From the cell containing the given text, extract its center point as (X, Y) coordinate. 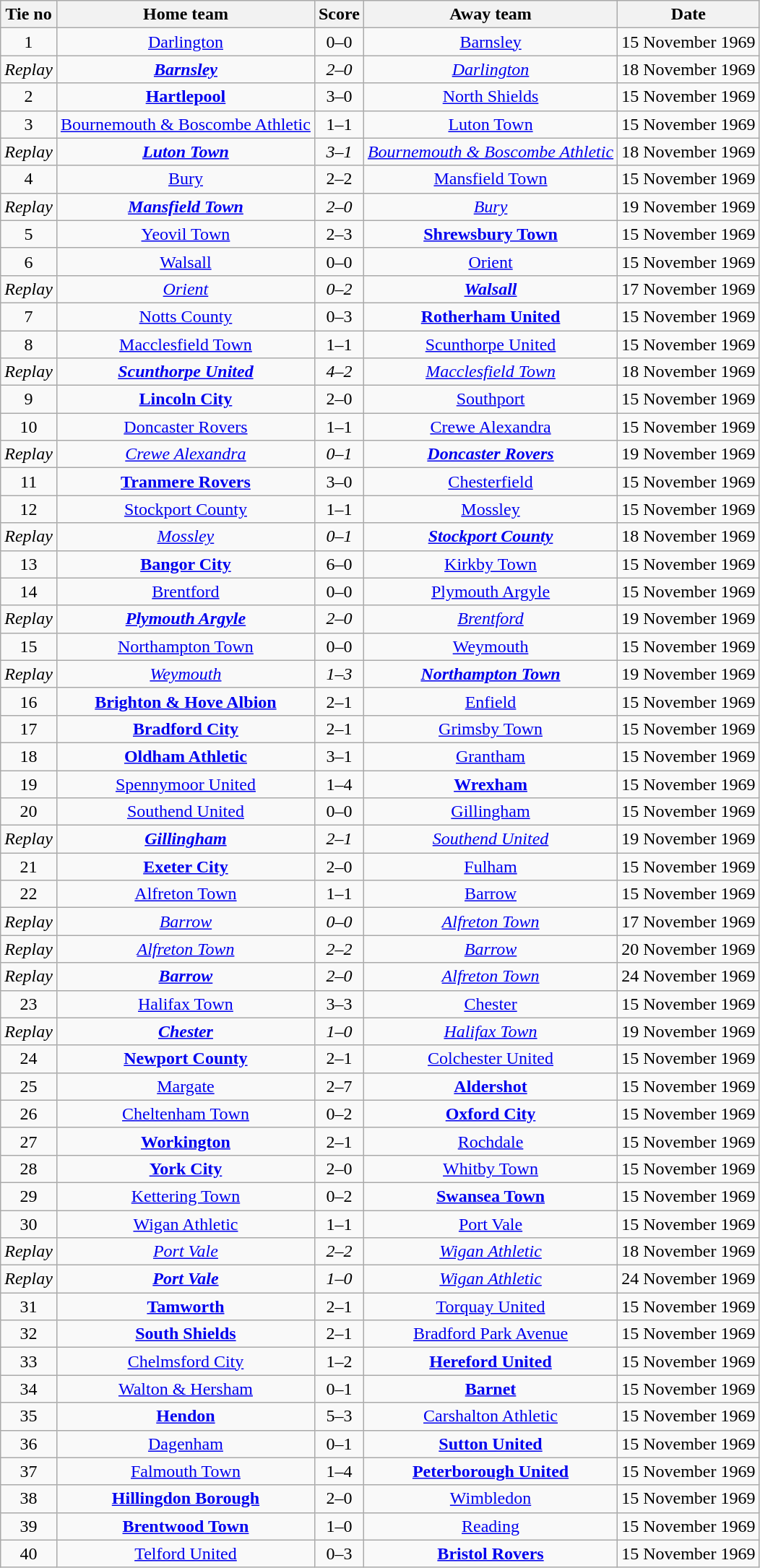
Whitby Town (490, 1169)
Chesterfield (490, 482)
York City (185, 1169)
Exeter City (185, 867)
Wimbledon (490, 1499)
Swansea Town (490, 1196)
Enfield (490, 701)
38 (29, 1499)
Tie no (29, 14)
Torquay United (490, 1307)
Brighton & Hove Albion (185, 701)
7 (29, 316)
Yeovil Town (185, 234)
3 (29, 124)
Spennymoor United (185, 784)
2–7 (339, 1086)
5 (29, 234)
4 (29, 179)
6 (29, 261)
Shrewsbury Town (490, 234)
Newport County (185, 1059)
Reading (490, 1526)
24 (29, 1059)
21 (29, 867)
16 (29, 701)
Brentwood Town (185, 1526)
Colchester United (490, 1059)
Grantham (490, 756)
Sutton United (490, 1444)
25 (29, 1086)
19 (29, 784)
Hillingdon Borough (185, 1499)
2 (29, 97)
20 November 1969 (688, 949)
37 (29, 1471)
Carshalton Athletic (490, 1416)
South Shields (185, 1334)
9 (29, 399)
Fulham (490, 867)
Wrexham (490, 784)
3–3 (339, 1004)
Score (339, 14)
32 (29, 1334)
Rotherham United (490, 316)
17 (29, 729)
Walton & Hersham (185, 1389)
13 (29, 564)
Oldham Athletic (185, 756)
Bradford City (185, 729)
11 (29, 482)
4–2 (339, 372)
Home team (185, 14)
34 (29, 1389)
2–3 (339, 234)
Kirkby Town (490, 564)
Lincoln City (185, 399)
Telford United (185, 1554)
Southport (490, 399)
Date (688, 14)
6–0 (339, 564)
20 (29, 812)
31 (29, 1307)
30 (29, 1224)
1 (29, 42)
Margate (185, 1086)
Peterborough United (490, 1471)
Cheltenham Town (185, 1114)
1–2 (339, 1361)
5–3 (339, 1416)
23 (29, 1004)
12 (29, 509)
26 (29, 1114)
Bradford Park Avenue (490, 1334)
Workington (185, 1141)
Bangor City (185, 564)
Chelmsford City (185, 1361)
36 (29, 1444)
29 (29, 1196)
Away team (490, 14)
14 (29, 592)
Kettering Town (185, 1196)
22 (29, 894)
Tranmere Rovers (185, 482)
28 (29, 1169)
27 (29, 1141)
40 (29, 1554)
18 (29, 756)
Notts County (185, 316)
15 (29, 646)
Grimsby Town (490, 729)
Rochdale (490, 1141)
35 (29, 1416)
Tamworth (185, 1307)
Falmouth Town (185, 1471)
Dagenham (185, 1444)
Hereford United (490, 1361)
Aldershot (490, 1086)
North Shields (490, 97)
10 (29, 427)
8 (29, 345)
33 (29, 1361)
Hendon (185, 1416)
1–3 (339, 674)
Barnet (490, 1389)
Oxford City (490, 1114)
Hartlepool (185, 97)
Bristol Rovers (490, 1554)
39 (29, 1526)
